Pinpoint the cell where the given text exists, returning its (X, Y) midpoint coordinate. 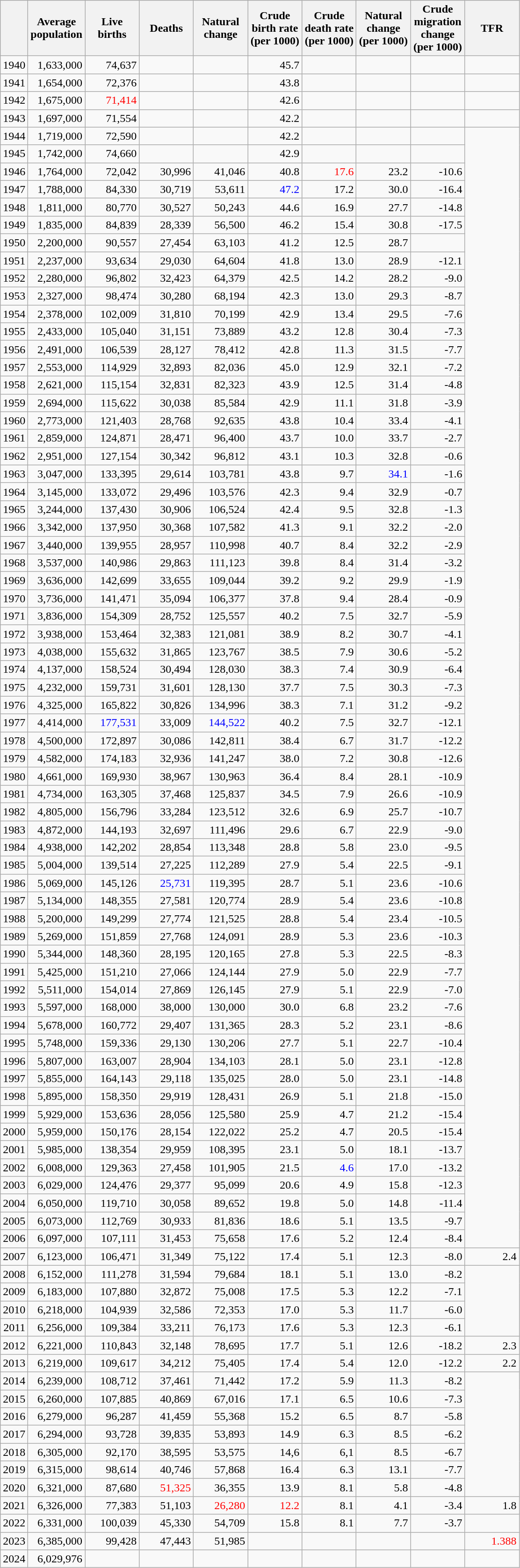
-7.2 (438, 367)
2018 (14, 1452)
12.6 (383, 1345)
144,193 (112, 829)
29,130 (166, 1043)
-12.6 (438, 758)
-3.2 (438, 563)
31,865 (166, 652)
153,464 (112, 634)
12.8 (329, 332)
-8.6 (438, 1025)
106,377 (221, 599)
1960 (14, 421)
Live births (112, 28)
128,431 (221, 1096)
-13.7 (438, 1150)
125,580 (221, 1114)
33,284 (166, 812)
92,170 (112, 1452)
111,278 (112, 1274)
14.2 (329, 278)
1952 (14, 278)
25.2 (275, 1132)
-6.7 (438, 1452)
102,009 (112, 314)
30,342 (166, 456)
101,905 (221, 1168)
32,831 (166, 385)
42.4 (275, 509)
16.4 (275, 1470)
96,400 (221, 438)
6,029,976 (57, 1559)
1961 (14, 438)
3,836,000 (57, 616)
13.1 (383, 1470)
4,232,000 (57, 687)
122,022 (221, 1132)
45.0 (275, 367)
79,684 (221, 1274)
138,354 (112, 1150)
6,219,000 (57, 1363)
1947 (14, 189)
134,103 (221, 1061)
4,414,000 (57, 723)
27,869 (166, 990)
106,471 (112, 1256)
1972 (14, 634)
1983 (14, 829)
28,195 (166, 954)
29.9 (383, 581)
21.8 (383, 1096)
15.2 (275, 1417)
-5.2 (438, 652)
-13.2 (438, 1168)
164,143 (112, 1078)
28.3 (275, 1025)
121,403 (112, 421)
-10.4 (438, 1043)
3,636,000 (57, 581)
92,635 (221, 421)
2,773,000 (57, 421)
-3.4 (438, 1505)
89,652 (221, 1203)
32,586 (166, 1310)
81,836 (221, 1221)
31,151 (166, 332)
5,678,000 (57, 1025)
3,244,000 (57, 509)
1993 (14, 1007)
76,173 (221, 1327)
6,183,000 (57, 1292)
4.9 (329, 1185)
5,748,000 (57, 1043)
28,056 (166, 1114)
1,835,000 (57, 225)
1975 (14, 687)
1969 (14, 581)
25.7 (383, 812)
28,154 (166, 1132)
124,476 (112, 1185)
6,152,000 (57, 1274)
93,634 (112, 260)
31,601 (166, 687)
165,822 (112, 705)
148,355 (112, 901)
5,895,000 (57, 1096)
106,539 (112, 349)
2006 (14, 1239)
2010 (14, 1310)
-5.8 (438, 1417)
1943 (14, 118)
31,453 (166, 1239)
114,929 (112, 367)
95,099 (221, 1185)
38,595 (166, 1452)
145,126 (112, 883)
-1.6 (438, 474)
108,395 (221, 1150)
120,165 (221, 954)
71,414 (112, 100)
29,030 (166, 260)
-10.3 (438, 936)
6,321,000 (57, 1488)
72,042 (112, 171)
1967 (14, 545)
19.8 (275, 1203)
1,788,000 (57, 189)
123,767 (221, 652)
129,363 (112, 1168)
107,582 (221, 527)
2,280,000 (57, 278)
78,695 (221, 1345)
121,525 (221, 919)
43.2 (275, 332)
42.5 (275, 278)
1,764,000 (57, 171)
28.4 (383, 599)
1942 (14, 100)
34.5 (275, 794)
10.0 (329, 438)
71,442 (221, 1381)
5,269,000 (57, 936)
3,047,000 (57, 474)
1946 (14, 171)
99,428 (112, 1541)
155,632 (112, 652)
6,256,000 (57, 1327)
119,395 (221, 883)
1966 (14, 527)
105,040 (112, 332)
124,144 (221, 972)
1949 (14, 225)
137,430 (112, 509)
1984 (14, 848)
9.1 (329, 527)
1989 (14, 936)
6,050,000 (57, 1203)
37,461 (166, 1381)
6,097,000 (57, 1239)
82,036 (221, 367)
93,728 (112, 1434)
96,812 (221, 456)
12.0 (383, 1363)
30,494 (166, 670)
31.7 (383, 741)
50,243 (221, 207)
41.2 (275, 242)
1997 (14, 1078)
1,654,000 (57, 83)
80,770 (112, 207)
Crude death rate (per 1000) (329, 28)
2,200,000 (57, 242)
109,617 (112, 1363)
135,025 (221, 1078)
37.8 (275, 599)
32,383 (166, 634)
72,376 (112, 83)
1954 (14, 314)
82,323 (221, 385)
120,774 (221, 901)
37.7 (275, 687)
71,554 (112, 118)
163,007 (112, 1061)
-7.1 (438, 1292)
8.2 (329, 634)
154,014 (112, 990)
Crude migration change (per 1000) (438, 28)
30.3 (383, 687)
30,086 (166, 741)
13.9 (275, 1488)
29.5 (383, 314)
1991 (14, 972)
-15.0 (438, 1096)
1988 (14, 919)
-12.8 (438, 1061)
133,072 (112, 492)
1955 (14, 332)
1973 (14, 652)
2007 (14, 1256)
1941 (14, 83)
5,134,000 (57, 901)
4,938,000 (57, 848)
9.5 (329, 509)
169,930 (112, 776)
110,998 (221, 545)
90,557 (112, 242)
29,863 (166, 563)
41.8 (275, 260)
34,212 (166, 1363)
33,009 (166, 723)
87,680 (112, 1488)
142,699 (112, 581)
47.2 (275, 189)
74,637 (112, 65)
2,694,000 (57, 403)
20.6 (275, 1185)
140,986 (112, 563)
139,955 (112, 545)
29,377 (166, 1185)
1.8 (492, 1505)
6,315,000 (57, 1470)
3,342,000 (57, 527)
4,325,000 (57, 705)
121,081 (221, 634)
28.0 (275, 1078)
163,305 (112, 794)
5,959,000 (57, 1132)
42.6 (275, 100)
137,950 (112, 527)
73,889 (221, 332)
38.0 (275, 758)
75,405 (221, 1363)
2,859,000 (57, 438)
1958 (14, 385)
126,145 (221, 990)
5.9 (329, 1381)
100,039 (112, 1523)
2,951,000 (57, 456)
110,843 (112, 1345)
31,349 (166, 1256)
6,029,000 (57, 1185)
75,658 (221, 1239)
30.7 (383, 634)
107,880 (112, 1292)
-6.4 (438, 670)
2.2 (492, 1363)
Average population (57, 28)
1950 (14, 242)
57,868 (221, 1470)
72,353 (221, 1310)
168,000 (112, 1007)
29.3 (383, 296)
109,044 (221, 581)
5,807,000 (57, 1061)
40,746 (166, 1470)
5,425,000 (57, 972)
4.1 (383, 1505)
1,675,000 (57, 100)
31.8 (383, 403)
6.9 (329, 812)
2005 (14, 1221)
2019 (14, 1470)
38,967 (166, 776)
2.4 (492, 1256)
2012 (14, 1345)
2,433,000 (57, 332)
42.8 (275, 349)
8.7 (383, 1417)
1976 (14, 705)
158,350 (112, 1096)
124,091 (221, 936)
27,581 (166, 901)
67,016 (221, 1398)
30,719 (166, 189)
5,344,000 (57, 954)
43.1 (275, 456)
128,130 (221, 687)
1990 (14, 954)
22.7 (383, 1043)
47,443 (166, 1541)
85,584 (221, 403)
3,938,000 (57, 634)
51,325 (166, 1488)
77,383 (112, 1505)
1944 (14, 136)
39,835 (166, 1434)
33.7 (383, 438)
33,655 (166, 581)
41.3 (275, 527)
4,137,000 (57, 670)
130,000 (221, 1007)
9.2 (329, 581)
2013 (14, 1363)
30,368 (166, 527)
72,590 (112, 136)
32,148 (166, 1345)
21.5 (275, 1168)
13.4 (329, 314)
68,194 (221, 296)
56,500 (221, 225)
1959 (14, 403)
2014 (14, 1381)
38.9 (275, 634)
109,384 (112, 1327)
30,280 (166, 296)
98,474 (112, 296)
-5.9 (438, 616)
6,294,000 (57, 1434)
27,225 (166, 865)
41,046 (221, 171)
148,360 (112, 954)
26.9 (275, 1096)
29,614 (166, 474)
30.9 (383, 670)
39.8 (275, 563)
12.4 (383, 1239)
1.388 (492, 1541)
1996 (14, 1061)
84,330 (112, 189)
-3.9 (438, 403)
14.8 (383, 1203)
Natural change (221, 28)
2,378,000 (57, 314)
1,697,000 (57, 118)
125,837 (221, 794)
124,871 (112, 438)
-0.9 (438, 599)
-9.5 (438, 848)
20.5 (383, 1132)
75,008 (221, 1292)
13.5 (383, 1221)
7.7 (383, 1523)
25.9 (275, 1114)
74,660 (112, 154)
39.2 (275, 581)
96,287 (112, 1417)
-10.8 (438, 901)
23.0 (383, 848)
2,327,000 (57, 296)
-8.7 (438, 296)
41,459 (166, 1417)
6,1 (329, 1452)
11.7 (383, 1310)
96,802 (112, 278)
134,996 (221, 705)
4,582,000 (57, 758)
130,206 (221, 1043)
119,710 (112, 1203)
1957 (14, 367)
112,289 (221, 865)
6,218,000 (57, 1310)
34.1 (383, 474)
-17.5 (438, 225)
21.2 (383, 1114)
35,094 (166, 599)
30,826 (166, 705)
104,939 (112, 1310)
36,355 (221, 1488)
2000 (14, 1132)
2023 (14, 1541)
32.9 (383, 492)
6,260,000 (57, 1398)
1,633,000 (57, 65)
7.4 (329, 670)
107,885 (112, 1398)
17.1 (275, 1398)
TFR (492, 28)
37,468 (166, 794)
27,774 (166, 919)
177,531 (112, 723)
3,537,000 (57, 563)
2008 (14, 1274)
64,604 (221, 260)
-9.2 (438, 705)
46.2 (275, 225)
6,385,000 (57, 1541)
54,709 (221, 1523)
1980 (14, 776)
43.9 (275, 385)
2001 (14, 1150)
-7.0 (438, 990)
111,496 (221, 829)
142,202 (112, 848)
36.4 (275, 776)
32,872 (166, 1292)
55,368 (221, 1417)
5,855,000 (57, 1078)
9.7 (329, 474)
28,854 (166, 848)
32,936 (166, 758)
51,985 (221, 1541)
27,458 (166, 1168)
2,621,000 (57, 385)
6,008,000 (57, 1168)
53,611 (221, 189)
7.1 (329, 705)
151,210 (112, 972)
103,781 (221, 474)
28,957 (166, 545)
6,326,000 (57, 1505)
141,471 (112, 599)
1965 (14, 509)
31,594 (166, 1274)
1995 (14, 1043)
108,712 (112, 1381)
1971 (14, 616)
63,103 (221, 242)
28,339 (166, 225)
1956 (14, 349)
10.4 (329, 421)
2015 (14, 1398)
5,004,000 (57, 865)
151,859 (112, 936)
5,511,000 (57, 990)
113,348 (221, 848)
2020 (14, 1488)
30.6 (383, 652)
4,805,000 (57, 812)
2024 (14, 1559)
1987 (14, 901)
26.6 (383, 794)
27,454 (166, 242)
103,576 (221, 492)
1999 (14, 1114)
-11.4 (438, 1203)
27.8 (275, 954)
159,336 (112, 1043)
-0.7 (438, 492)
26,280 (221, 1505)
31.5 (383, 349)
32,423 (166, 278)
4,661,000 (57, 776)
2017 (14, 1434)
125,557 (221, 616)
-3.7 (438, 1523)
1977 (14, 723)
156,796 (112, 812)
4,872,000 (57, 829)
1940 (14, 65)
123,512 (221, 812)
51,103 (166, 1505)
-8.0 (438, 1256)
30,933 (166, 1221)
2011 (14, 1327)
2002 (14, 1168)
-0.6 (438, 456)
45.7 (275, 65)
1968 (14, 563)
29,919 (166, 1096)
107,111 (112, 1239)
1964 (14, 492)
33.4 (383, 421)
1962 (14, 456)
1953 (14, 296)
30,527 (166, 207)
17.7 (275, 1345)
-8.3 (438, 954)
27,768 (166, 936)
33,211 (166, 1327)
14,6 (275, 1452)
2016 (14, 1417)
40,869 (166, 1398)
4,038,000 (57, 652)
1,742,000 (57, 154)
130,963 (221, 776)
160,772 (112, 1025)
1981 (14, 794)
141,247 (221, 758)
38.5 (275, 652)
16.9 (329, 207)
2.3 (492, 1345)
1970 (14, 599)
14.9 (275, 1434)
2003 (14, 1185)
1978 (14, 741)
30,996 (166, 171)
2004 (14, 1203)
5,200,000 (57, 919)
5,597,000 (57, 1007)
6,239,000 (57, 1381)
1963 (14, 474)
23.4 (383, 919)
15.4 (329, 225)
127,154 (112, 456)
112,769 (112, 1221)
172,897 (112, 741)
2,553,000 (57, 367)
6,305,000 (57, 1452)
29,407 (166, 1025)
-16.4 (438, 189)
78,412 (221, 349)
-12.3 (438, 1185)
30,906 (166, 509)
64,379 (221, 278)
28,471 (166, 438)
111,123 (221, 563)
1985 (14, 865)
28,752 (166, 616)
159,731 (112, 687)
144,522 (221, 723)
40.7 (275, 545)
7.2 (329, 758)
5,069,000 (57, 883)
30.4 (383, 332)
2,491,000 (57, 349)
-2.9 (438, 545)
-6.0 (438, 1310)
3,736,000 (57, 599)
84,839 (112, 225)
32,697 (166, 829)
53,575 (221, 1452)
142,811 (221, 741)
133,395 (112, 474)
2022 (14, 1523)
38,000 (166, 1007)
Crude birth rate (per 1000) (275, 28)
-18.2 (438, 1345)
45,330 (166, 1523)
6,331,000 (57, 1523)
-8.4 (438, 1239)
17.5 (275, 1292)
10.3 (329, 456)
Natural change (per 1000) (383, 28)
149,299 (112, 919)
28,768 (166, 421)
28,904 (166, 1061)
6,279,000 (57, 1417)
115,622 (112, 403)
29,959 (166, 1150)
2009 (14, 1292)
98,614 (112, 1470)
31,810 (166, 314)
174,183 (112, 758)
75,122 (221, 1256)
32.6 (275, 812)
-10.7 (438, 812)
18.6 (275, 1221)
-1.9 (438, 581)
12.9 (329, 367)
1951 (14, 260)
32,893 (166, 367)
1948 (14, 207)
4,500,000 (57, 741)
28.2 (383, 278)
43.7 (275, 438)
-6.1 (438, 1327)
106,524 (221, 509)
4.6 (329, 1168)
27,066 (166, 972)
150,176 (112, 1132)
29,496 (166, 492)
139,514 (112, 865)
-2.7 (438, 438)
1986 (14, 883)
6.8 (329, 1007)
1945 (14, 154)
5,929,000 (57, 1114)
28,127 (166, 349)
31.2 (383, 705)
25,731 (166, 883)
-1.3 (438, 509)
154,309 (112, 616)
1,719,000 (57, 136)
32.1 (383, 367)
-6.2 (438, 1434)
158,524 (112, 670)
4,734,000 (57, 794)
1998 (14, 1096)
6,221,000 (57, 1345)
2021 (14, 1505)
29,118 (166, 1078)
-9.7 (438, 1221)
6,073,000 (57, 1221)
-9.1 (438, 865)
10.6 (383, 1398)
3,145,000 (57, 492)
30,058 (166, 1203)
153,636 (112, 1114)
115,154 (112, 385)
1982 (14, 812)
3,440,000 (57, 545)
70,199 (221, 314)
40.8 (275, 171)
44.6 (275, 207)
38.4 (275, 741)
128,030 (221, 670)
1974 (14, 670)
-2.0 (438, 527)
5,985,000 (57, 1150)
6,123,000 (57, 1256)
1992 (14, 990)
2,237,000 (57, 260)
29.6 (275, 829)
1994 (14, 1025)
131,365 (221, 1025)
30,038 (166, 403)
53,893 (221, 1434)
1979 (14, 758)
1,811,000 (57, 207)
-10.5 (438, 919)
Deaths (166, 28)
11.1 (329, 403)
